Return the (x, y) coordinate for the center point of the cell that contains the specified text.  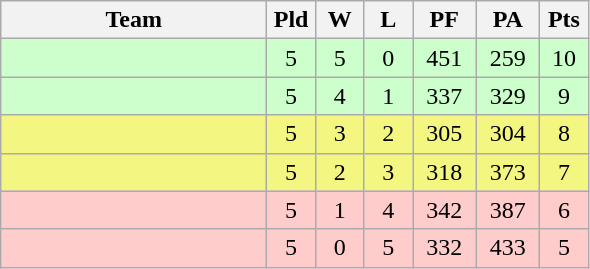
6 (564, 210)
304 (508, 134)
L (388, 20)
318 (444, 172)
W (340, 20)
Pts (564, 20)
342 (444, 210)
329 (508, 96)
7 (564, 172)
337 (444, 96)
9 (564, 96)
PF (444, 20)
332 (444, 248)
10 (564, 58)
305 (444, 134)
259 (508, 58)
8 (564, 134)
Pld (292, 20)
373 (508, 172)
451 (444, 58)
433 (508, 248)
PA (508, 20)
Team (134, 20)
387 (508, 210)
